From the cell containing the given text, extract its center point as [x, y] coordinate. 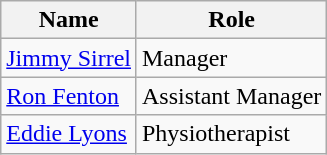
Assistant Manager [231, 96]
Jimmy Sirrel [69, 58]
Eddie Lyons [69, 134]
Role [231, 20]
Name [69, 20]
Manager [231, 58]
Physiotherapist [231, 134]
Ron Fenton [69, 96]
